Search for the cell housing the specified text and yield its (x, y) center coordinate. 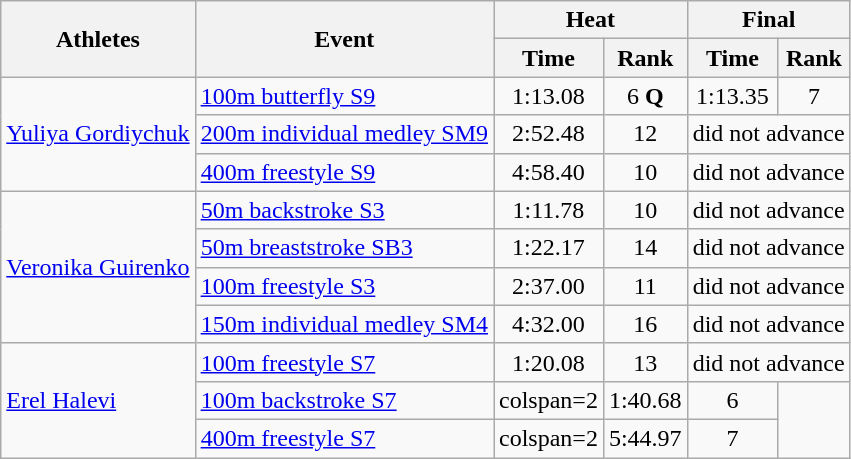
400m freestyle S7 (344, 438)
100m butterfly S9 (344, 96)
100m freestyle S3 (344, 286)
Athletes (98, 39)
1:13.35 (732, 96)
2:37.00 (549, 286)
150m individual medley SM4 (344, 324)
16 (645, 324)
6 (732, 400)
11 (645, 286)
Final (768, 20)
200m individual medley SM9 (344, 134)
4:58.40 (549, 172)
2:52.48 (549, 134)
1:13.08 (549, 96)
50m breaststroke SB3 (344, 248)
400m freestyle S9 (344, 172)
Heat (591, 20)
Event (344, 39)
100m freestyle S7 (344, 362)
50m backstroke S3 (344, 210)
4:32.00 (549, 324)
13 (645, 362)
6 Q (645, 96)
1:40.68 (645, 400)
5:44.97 (645, 438)
100m backstroke S7 (344, 400)
14 (645, 248)
12 (645, 134)
Yuliya Gordiychuk (98, 134)
Veronika Guirenko (98, 267)
1:22.17 (549, 248)
1:11.78 (549, 210)
Erel Halevi (98, 400)
1:20.08 (549, 362)
